Return the [X, Y] coordinate for the center point of the cell that contains the specified text.  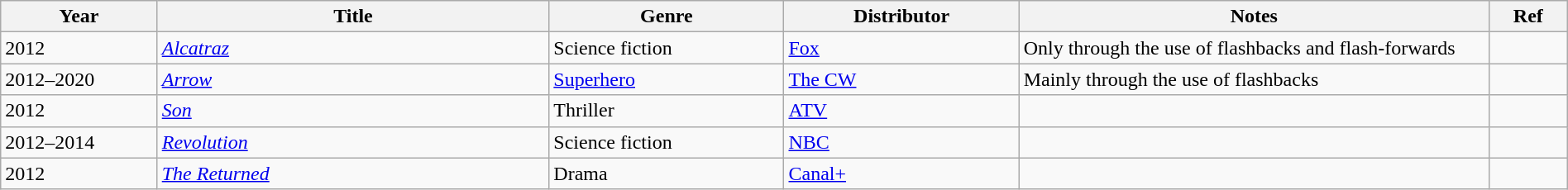
The CW [901, 79]
Revolution [353, 142]
Fox [901, 48]
Notes [1254, 17]
Arrow [353, 79]
Superhero [667, 79]
Drama [667, 173]
Thriller [667, 111]
Mainly through the use of flashbacks [1254, 79]
The Returned [353, 173]
2012–2020 [79, 79]
NBC [901, 142]
Year [79, 17]
Genre [667, 17]
2012–2014 [79, 142]
Title [353, 17]
Alcatraz [353, 48]
Son [353, 111]
ATV [901, 111]
Only through the use of flashbacks and flash-forwards [1254, 48]
Ref [1528, 17]
Canal+ [901, 173]
Distributor [901, 17]
